Identify which cell holds the provided text, then report its [X, Y] central coordinate. 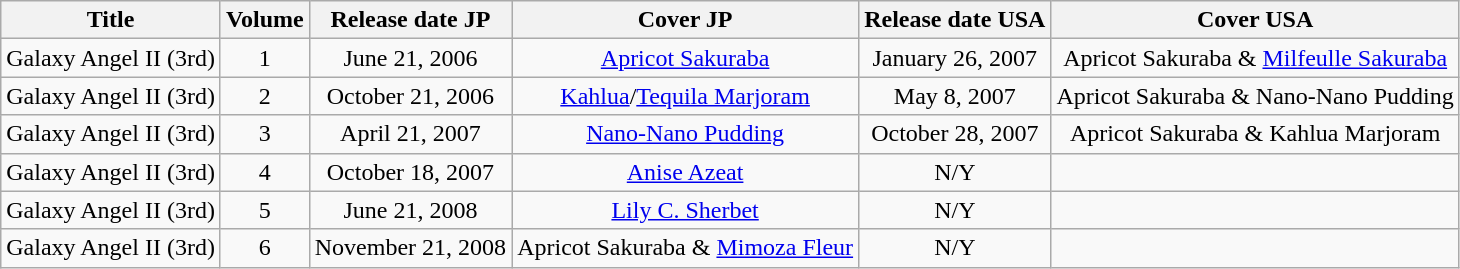
October 18, 2007 [410, 172]
Kahlua/Tequila Marjoram [686, 96]
Cover JP [686, 20]
October 21, 2006 [410, 96]
Apricot Sakuraba & Mimoza Fleur [686, 248]
Nano-Nano Pudding [686, 134]
1 [264, 58]
Apricot Sakuraba & Nano-Nano Pudding [1255, 96]
June 21, 2008 [410, 210]
Lily C. Sherbet [686, 210]
6 [264, 248]
Release date USA [955, 20]
May 8, 2007 [955, 96]
Volume [264, 20]
Title [111, 20]
2 [264, 96]
Apricot Sakuraba & Kahlua Marjoram [1255, 134]
November 21, 2008 [410, 248]
3 [264, 134]
Release date JP [410, 20]
Apricot Sakuraba & Milfeulle Sakuraba [1255, 58]
October 28, 2007 [955, 134]
January 26, 2007 [955, 58]
Apricot Sakuraba [686, 58]
5 [264, 210]
Anise Azeat [686, 172]
June 21, 2006 [410, 58]
Cover USA [1255, 20]
April 21, 2007 [410, 134]
4 [264, 172]
